Return (x, y) of the center of cell containing provided text 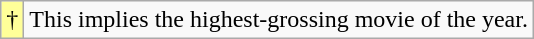
† (12, 20)
This implies the highest-grossing movie of the year. (279, 20)
